Return the (X, Y) coordinate for the center point of the cell that contains the specified text.  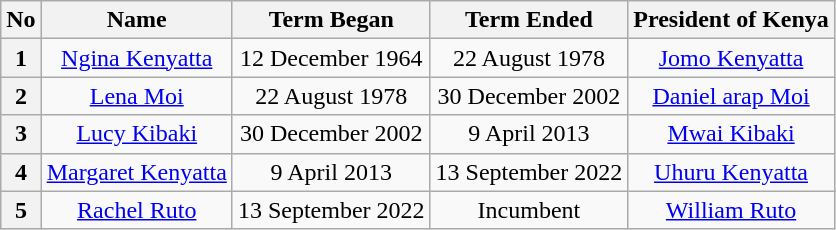
Uhuru Kenyatta (732, 172)
Name (136, 20)
12 December 1964 (331, 58)
Margaret Kenyatta (136, 172)
No (21, 20)
Mwai Kibaki (732, 134)
Rachel Ruto (136, 210)
3 (21, 134)
5 (21, 210)
Lena Moi (136, 96)
William Ruto (732, 210)
Jomo Kenyatta (732, 58)
Daniel arap Moi (732, 96)
1 (21, 58)
Lucy Kibaki (136, 134)
Ngina Kenyatta (136, 58)
Term Ended (529, 20)
Incumbent (529, 210)
President of Kenya (732, 20)
2 (21, 96)
Term Began (331, 20)
4 (21, 172)
